Determine the [X, Y] coordinate at the center of the cell enclosing the given text.  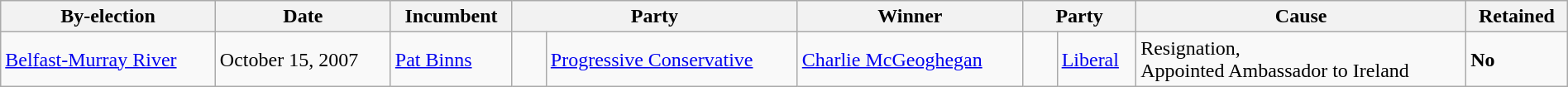
By-election [108, 17]
Cause [1302, 17]
Retained [1517, 17]
Charlie McGeoghegan [910, 60]
Progressive Conservative [672, 60]
Incumbent [451, 17]
No [1517, 60]
October 15, 2007 [303, 60]
Belfast-Murray River [108, 60]
Pat Binns [451, 60]
Resignation, Appointed Ambassador to Ireland [1302, 60]
Winner [910, 17]
Liberal [1097, 60]
Date [303, 17]
